Search for the cell housing the specified text and yield its (x, y) center coordinate. 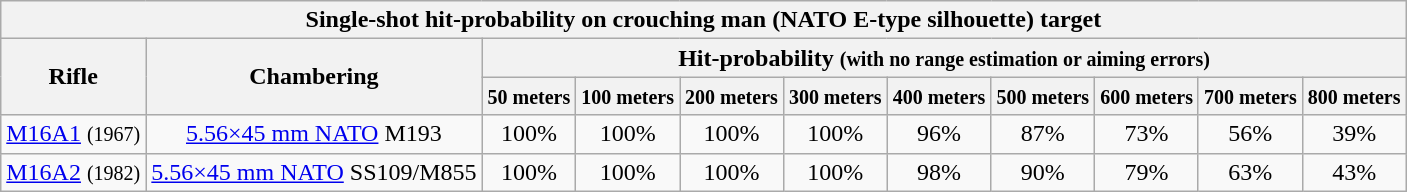
39% (1354, 134)
Single-shot hit-probability on crouching man (NATO E-type silhouette) target (704, 20)
700 meters (1250, 96)
98% (939, 172)
300 meters (835, 96)
50 meters (529, 96)
M16A2 (1982) (74, 172)
400 meters (939, 96)
100 meters (628, 96)
Rifle (74, 77)
M16A1 (1967) (74, 134)
43% (1354, 172)
56% (1250, 134)
73% (1147, 134)
90% (1043, 172)
5.56×45 mm NATO M193 (314, 134)
Chambering (314, 77)
79% (1147, 172)
96% (939, 134)
87% (1043, 134)
800 meters (1354, 96)
5.56×45 mm NATO SS109/M855 (314, 172)
500 meters (1043, 96)
600 meters (1147, 96)
200 meters (732, 96)
Hit-probability (with no range estimation or aiming errors) (944, 58)
63% (1250, 172)
